From the cell containing the given text, extract its center point as [X, Y] coordinate. 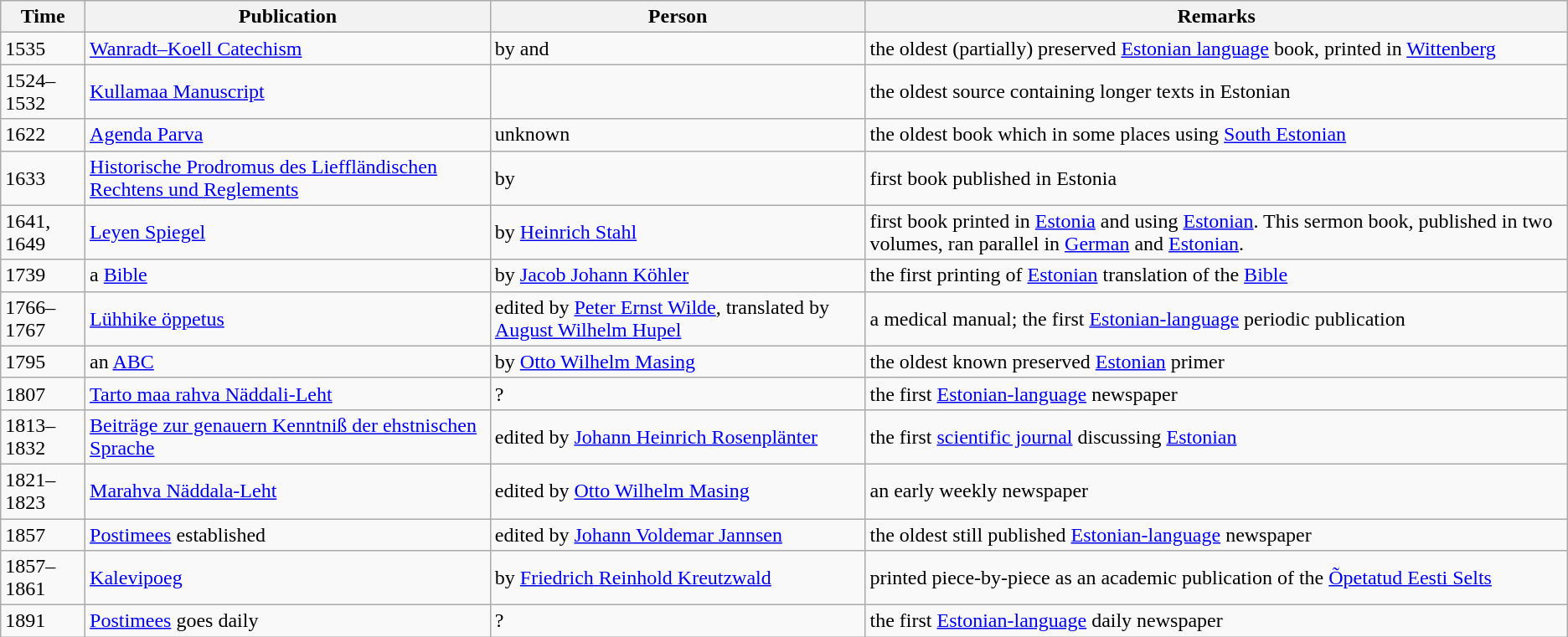
Tarto maa rahva Näddali-Leht [288, 393]
the first Estonian-language newspaper [1216, 393]
Postimees goes daily [288, 621]
Publication [288, 17]
1622 [44, 135]
edited by Johann Voldemar Jannsen [678, 535]
1795 [44, 362]
1857 [44, 535]
the oldest source containing longer texts in Estonian [1216, 92]
Agenda Parva [288, 135]
Kullamaa Manuscript [288, 92]
Remarks [1216, 17]
an early weekly newspaper [1216, 491]
printed piece-by-piece as an academic publication of the Õpetatud Eesti Selts [1216, 578]
1813–1832 [44, 437]
1891 [44, 621]
1641, 1649 [44, 233]
by Friedrich Reinhold Kreutzwald [678, 578]
by [678, 177]
1821–1823 [44, 491]
unknown [678, 135]
1857–1861 [44, 578]
by Jacob Johann Köhler [678, 275]
the oldest book which in some places using South Estonian [1216, 135]
the oldest known preserved Estonian primer [1216, 362]
by Heinrich Stahl [678, 233]
Time [44, 17]
Postimees established [288, 535]
Marahva Näddala-Leht [288, 491]
by Otto Wilhelm Masing [678, 362]
first book printed in Estonia and using Estonian. This sermon book, published in two volumes, ran parallel in German and Estonian. [1216, 233]
the first Estonian-language daily newspaper [1216, 621]
the oldest still published Estonian-language newspaper [1216, 535]
1766–1767 [44, 318]
1807 [44, 393]
1739 [44, 275]
Wanradt–Koell Catechism [288, 49]
by and [678, 49]
1524–1532 [44, 92]
edited by Otto Wilhelm Masing [678, 491]
an ABC [288, 362]
Person [678, 17]
edited by Johann Heinrich Rosenplänter [678, 437]
Beiträge zur genauern Kenntniß der ehstnischen Sprache [288, 437]
Leyen Spiegel [288, 233]
Historische Prodromus des Lieffländischen Rechtens und Reglements [288, 177]
1633 [44, 177]
Lühhike öppetus [288, 318]
a Bible [288, 275]
edited by Peter Ernst Wilde, translated by August Wilhelm Hupel [678, 318]
a medical manual; the first Estonian-language periodic publication [1216, 318]
the first scientific journal discussing Estonian [1216, 437]
Kalevipoeg [288, 578]
1535 [44, 49]
first book published in Estonia [1216, 177]
the oldest (partially) preserved Estonian language book, printed in Wittenberg [1216, 49]
the first printing of Estonian translation of the Bible [1216, 275]
